Output the [X, Y] coordinate of the center of the cell containing the given text.  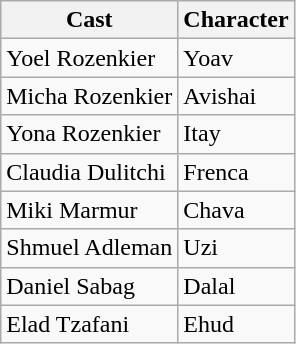
Yoav [236, 58]
Daniel Sabag [90, 286]
Ehud [236, 324]
Yoel Rozenkier [90, 58]
Shmuel Adleman [90, 248]
Uzi [236, 248]
Itay [236, 134]
Сast [90, 20]
Micha Rozenkier [90, 96]
Dalal [236, 286]
Character [236, 20]
Chava [236, 210]
Frenca [236, 172]
Miki Marmur [90, 210]
Avishai [236, 96]
Yona Rozenkier [90, 134]
Claudia Dulitchi [90, 172]
Elad Tzafani [90, 324]
